Pinpoint the cell where the given text exists, returning its [x, y] midpoint coordinate. 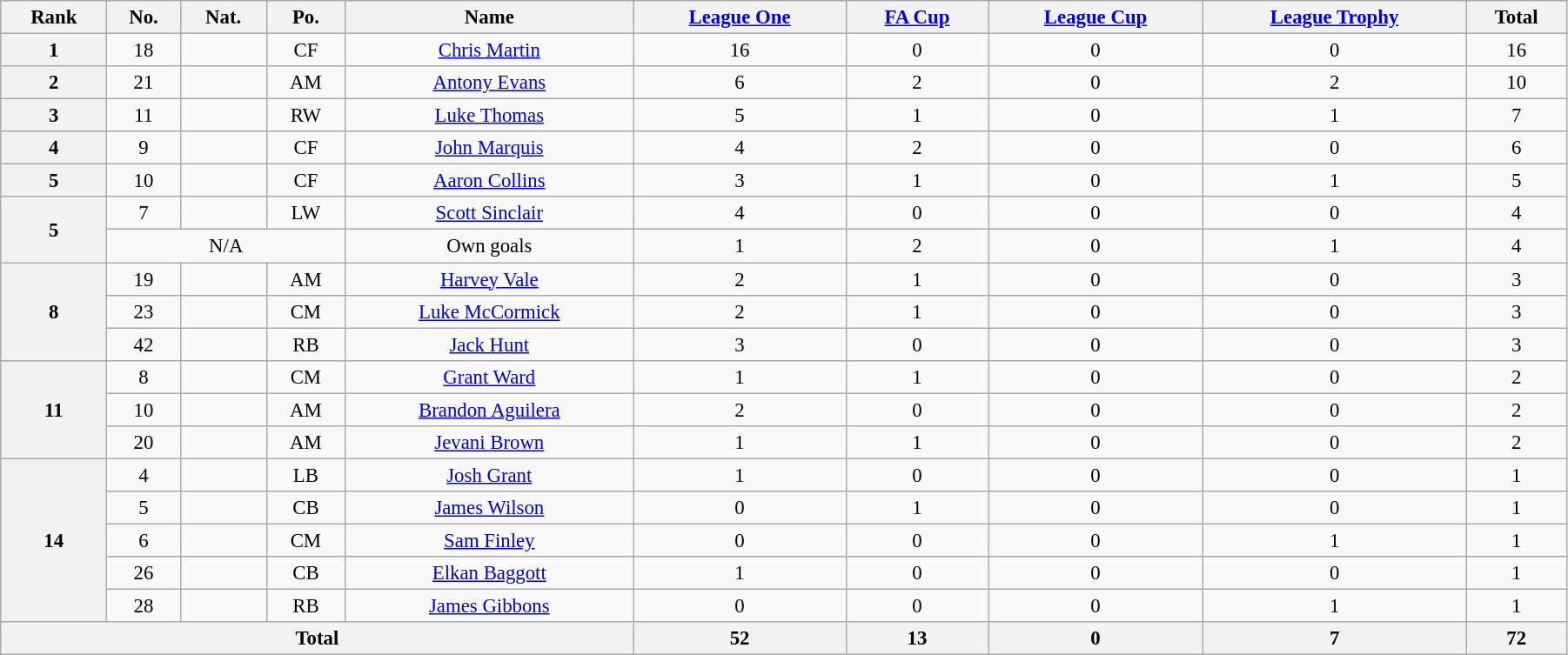
N/A [226, 246]
John Marquis [489, 148]
18 [144, 50]
9 [144, 148]
League Trophy [1334, 17]
LW [306, 213]
James Gibbons [489, 606]
Luke Thomas [489, 116]
League Cup [1096, 17]
Luke McCormick [489, 311]
Grant Ward [489, 377]
Po. [306, 17]
James Wilson [489, 508]
Harvey Vale [489, 279]
13 [917, 638]
Brandon Aguilera [489, 410]
Jack Hunt [489, 344]
Chris Martin [489, 50]
Scott Sinclair [489, 213]
Antony Evans [489, 83]
21 [144, 83]
League One [740, 17]
23 [144, 311]
14 [54, 540]
RW [306, 116]
52 [740, 638]
No. [144, 17]
Name [489, 17]
Elkan Baggott [489, 573]
19 [144, 279]
Sam Finley [489, 540]
20 [144, 443]
Aaron Collins [489, 181]
Nat. [223, 17]
FA Cup [917, 17]
LB [306, 475]
Josh Grant [489, 475]
72 [1517, 638]
28 [144, 606]
Own goals [489, 246]
26 [144, 573]
42 [144, 344]
Rank [54, 17]
Jevani Brown [489, 443]
